Provide the (x, y) coordinate of the cell's center where the given text is located.  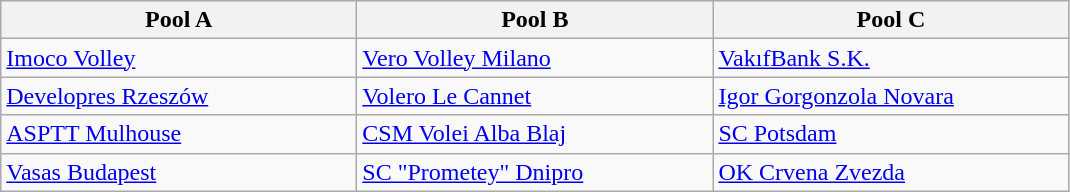
Developres Rzeszów (179, 96)
ASPTT Mulhouse (179, 134)
Pool A (179, 20)
SC Potsdam (891, 134)
SC "Prometey" Dnipro (535, 172)
Igor Gorgonzola Novara (891, 96)
Pool B (535, 20)
CSM Volei Alba Blaj (535, 134)
Vasas Budapest (179, 172)
Vero Volley Milano (535, 58)
Imoco Volley (179, 58)
VakıfBank S.K. (891, 58)
Volero Le Cannet (535, 96)
OK Crvena Zvezda (891, 172)
Pool C (891, 20)
